From the cell containing the given text, extract its center point as (x, y) coordinate. 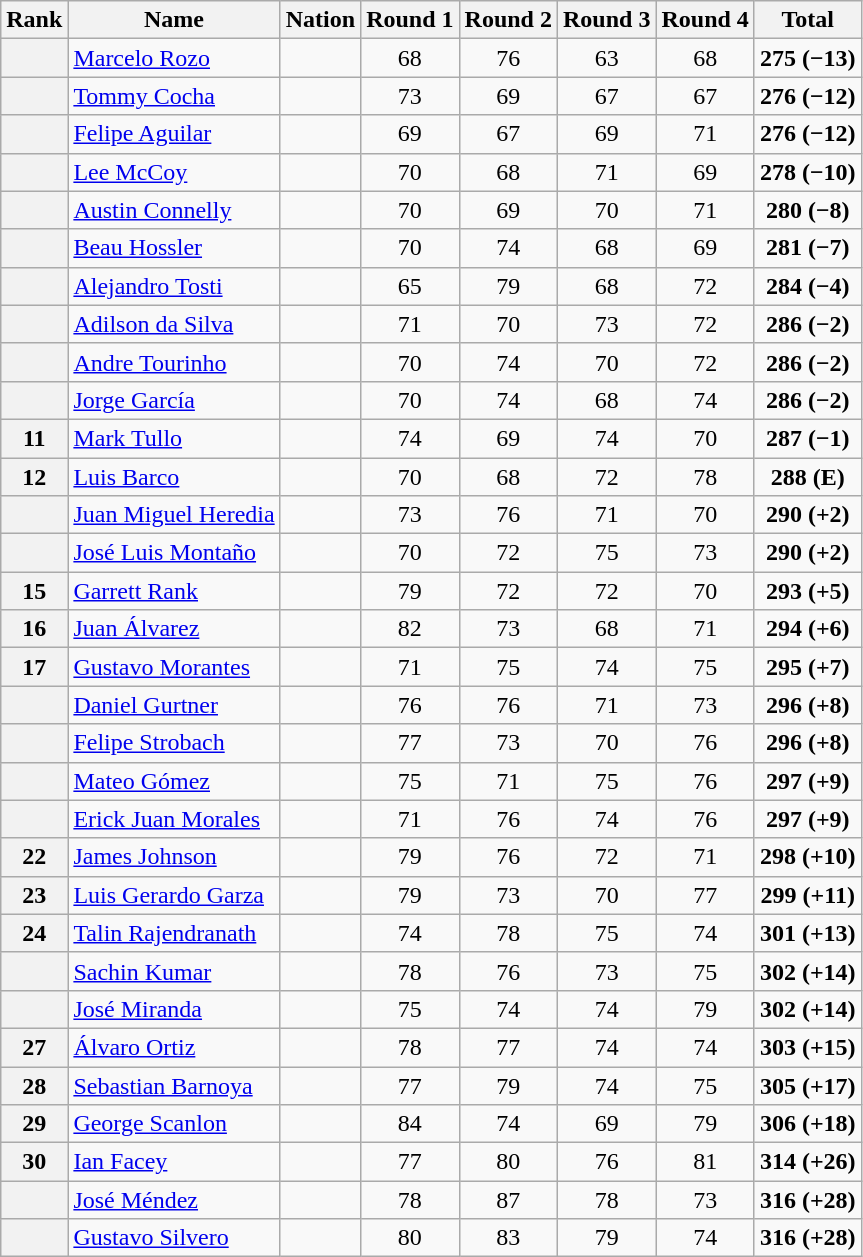
84 (410, 1124)
George Scanlon (174, 1124)
314 (+26) (808, 1162)
Andre Tourinho (174, 362)
280 (−8) (808, 210)
Sebastian Barnoya (174, 1085)
Felipe Strobach (174, 743)
Nation (320, 20)
Austin Connelly (174, 210)
299 (+11) (808, 895)
293 (+5) (808, 591)
Luis Barco (174, 477)
303 (+15) (808, 1047)
José Luis Montaño (174, 553)
Gustavo Silvero (174, 1238)
24 (34, 933)
284 (−4) (808, 286)
Sachin Kumar (174, 971)
José Méndez (174, 1200)
Talin Rajendranath (174, 933)
José Miranda (174, 1009)
Round 1 (410, 20)
Erick Juan Morales (174, 819)
29 (34, 1124)
275 (−13) (808, 58)
12 (34, 477)
Name (174, 20)
281 (−7) (808, 248)
82 (410, 629)
287 (−1) (808, 438)
Rank (34, 20)
Mateo Gómez (174, 781)
288 (E) (808, 477)
15 (34, 591)
81 (705, 1162)
22 (34, 857)
Lee McCoy (174, 172)
278 (−10) (808, 172)
Juan Álvarez (174, 629)
Felipe Aguilar (174, 134)
301 (+13) (808, 933)
30 (34, 1162)
Ian Facey (174, 1162)
63 (606, 58)
Round 4 (705, 20)
23 (34, 895)
Garrett Rank (174, 591)
27 (34, 1047)
Luis Gerardo Garza (174, 895)
87 (508, 1200)
Tommy Cocha (174, 96)
65 (410, 286)
306 (+18) (808, 1124)
James Johnson (174, 857)
11 (34, 438)
Round 3 (606, 20)
Daniel Gurtner (174, 705)
Marcelo Rozo (174, 58)
Total (808, 20)
295 (+7) (808, 667)
Gustavo Morantes (174, 667)
17 (34, 667)
Round 2 (508, 20)
298 (+10) (808, 857)
305 (+17) (808, 1085)
Adilson da Silva (174, 324)
Alejandro Tosti (174, 286)
Beau Hossler (174, 248)
Jorge García (174, 400)
28 (34, 1085)
Mark Tullo (174, 438)
Juan Miguel Heredia (174, 515)
83 (508, 1238)
16 (34, 629)
Álvaro Ortiz (174, 1047)
294 (+6) (808, 629)
